Return (X, Y) of the center of cell containing provided text 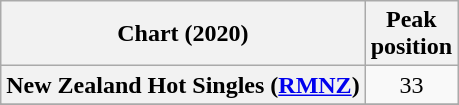
33 (411, 85)
Chart (2020) (183, 34)
New Zealand Hot Singles (RMNZ) (183, 85)
Peakposition (411, 34)
